Output the [X, Y] coordinate of the center of the cell containing the given text.  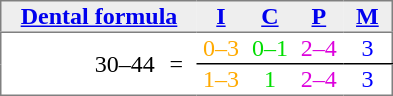
1–3 [220, 80]
= [176, 64]
0–3 [220, 48]
P [318, 17]
M [368, 17]
Dental formula [99, 17]
I [220, 17]
30–44 [78, 64]
0–1 [270, 48]
C [270, 17]
1 [270, 80]
